Extract the [X, Y] coordinate from the center of the cell holding the provided text.  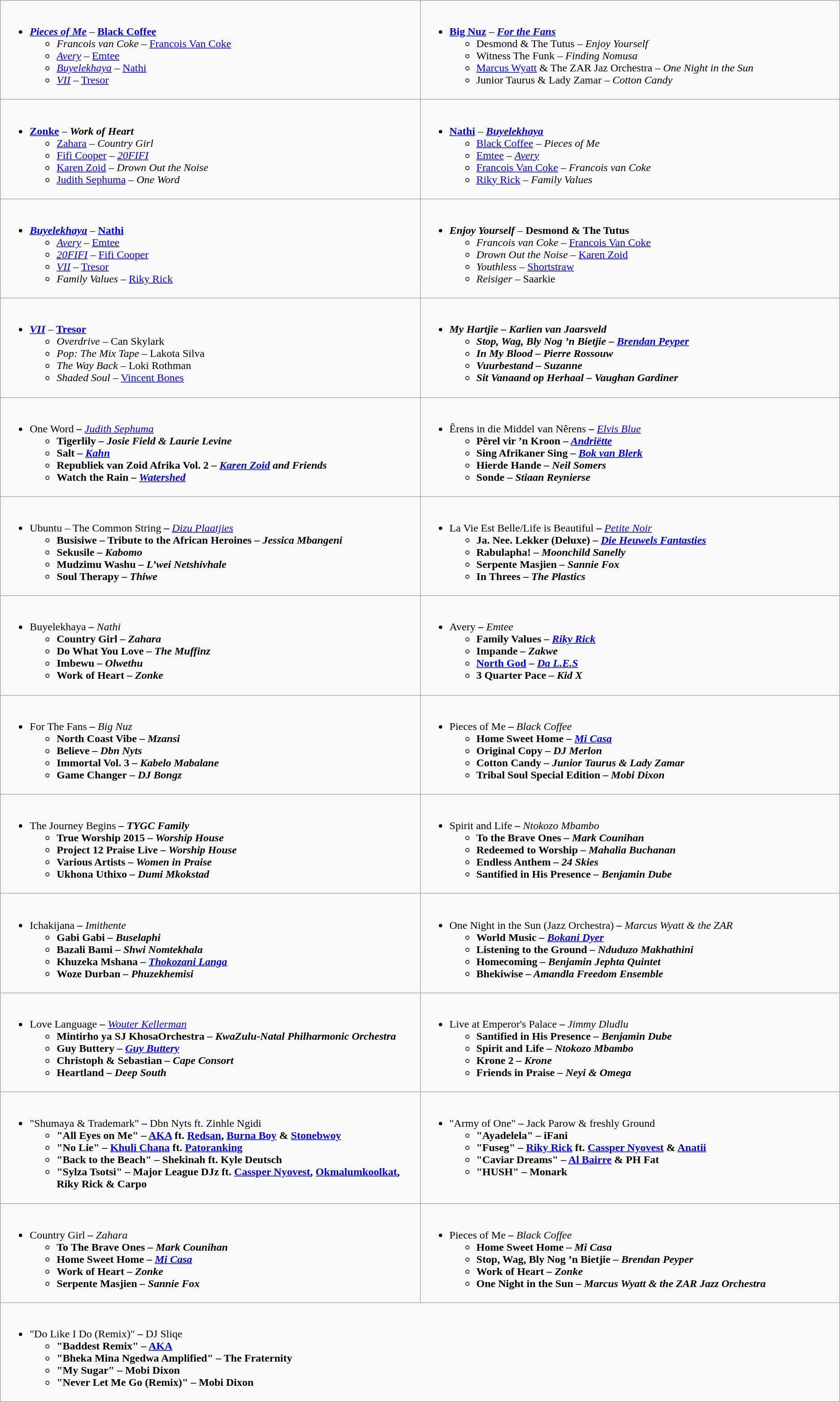
Nathi – BuyelekhayaBlack Coffee – Pieces of MeEmtee – AveryFrancois Van Coke – Francois van CokeRiky Rick – Family Values [630, 149]
For The Fans – Big NuzNorth Coast Vibe – MzansiBelieve – Dbn NytsImmortal Vol. 3 – Kabelo MabalaneGame Changer – DJ Bongz [210, 744]
Pieces of Me – Black CoffeeFrancois van Coke – Francois Van CokeAvery – EmteeBuyelekhaya – NathiVII – Tresor [210, 50]
VII – TresorOverdrive – Can SkylarkPop: The Mix Tape – Lakota SilvaThe Way Back – Loki RothmanShaded Soul – Vincent Bones [210, 347]
Zonke – Work of HeartZahara – Country GirlFifi Cooper – 20FIFIKaren Zoid – Drown Out the NoiseJudith Sephuma – One Word [210, 149]
Country Girl – ZaharaTo The Brave Ones – Mark CounihanHome Sweet Home – Mi CasaWork of Heart – ZonkeSerpente Masjien – Sannie Fox [210, 1253]
Buyelekhaya – NathiAvery – Emtee20FIFI – Fifi CooperVII – TresorFamily Values – Riky Rick [210, 249]
Ichakijana – ImithenteGabi Gabi – BuselaphiBazali Bami – Shwi NomtekhalaKhuzeka Mshana – Thokozani LangaWoze Durban – Phuzekhemisi [210, 943]
Enjoy Yourself – Desmond & The TutusFrancois van Coke – Francois Van CokeDrown Out the Noise – Karen ZoidYouthless – ShortstrawReisiger – Saarkie [630, 249]
Buyelekhaya – NathiCountry Girl – ZaharaDo What You Love – The MuffinzImbewu – OlwethuWork of Heart – Zonke [210, 646]
Avery – EmteeFamily Values – Riky RickImpande – ZakweNorth God – Da L.E.S3 Quarter Pace – Kid X [630, 646]
